From the cell containing the given text, extract its center point as (x, y) coordinate. 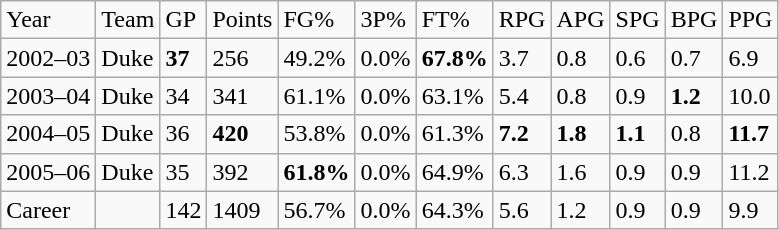
Year (48, 20)
142 (184, 210)
PPG (750, 20)
3.7 (522, 58)
0.7 (694, 58)
2003–04 (48, 96)
5.4 (522, 96)
10.0 (750, 96)
1.6 (580, 172)
67.8% (454, 58)
64.3% (454, 210)
49.2% (316, 58)
11.2 (750, 172)
56.7% (316, 210)
2002–03 (48, 58)
SPG (638, 20)
BPG (694, 20)
2004–05 (48, 134)
1.8 (580, 134)
Career (48, 210)
1409 (242, 210)
FG% (316, 20)
61.3% (454, 134)
RPG (522, 20)
FT% (454, 20)
11.7 (750, 134)
256 (242, 58)
6.3 (522, 172)
420 (242, 134)
0.6 (638, 58)
1.1 (638, 134)
2005–06 (48, 172)
392 (242, 172)
Points (242, 20)
35 (184, 172)
61.1% (316, 96)
36 (184, 134)
64.9% (454, 172)
34 (184, 96)
3P% (386, 20)
Team (128, 20)
7.2 (522, 134)
53.8% (316, 134)
341 (242, 96)
63.1% (454, 96)
5.6 (522, 210)
6.9 (750, 58)
37 (184, 58)
APG (580, 20)
GP (184, 20)
61.8% (316, 172)
9.9 (750, 210)
